Return the (X, Y) coordinate for the center point of the cell that contains the specified text.  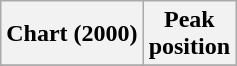
Chart (2000) (72, 34)
Peakposition (189, 34)
